Scan for the cell matching the given text and deliver its [x, y] coordinate at center. 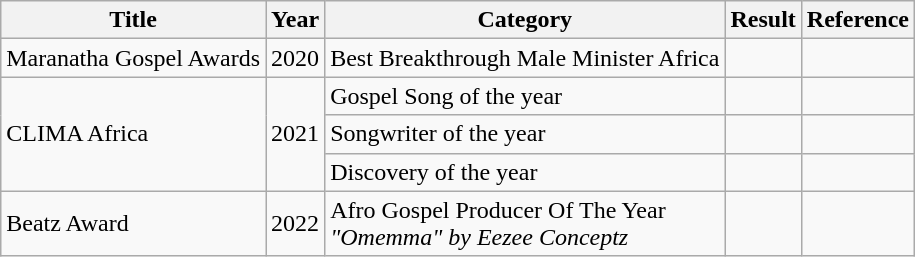
Best Breakthrough Male Minister Africa [525, 58]
Year [296, 20]
Reference [858, 20]
Category [525, 20]
Gospel Song of the year [525, 96]
Title [134, 20]
Discovery of the year [525, 172]
Beatz Award [134, 224]
Songwriter of the year [525, 134]
Afro Gospel Producer Of The Year"Omemma" by Eezee Conceptz [525, 224]
CLIMA Africa [134, 134]
2021 [296, 134]
2020 [296, 58]
Maranatha Gospel Awards [134, 58]
2022 [296, 224]
Result [763, 20]
